Capture the cell that displays the provided text and extract its (x, y) central coordinate. 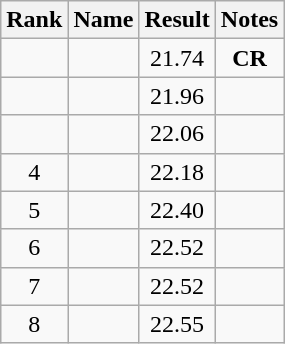
6 (34, 248)
22.40 (177, 210)
Result (177, 20)
Name (104, 20)
Notes (249, 20)
21.74 (177, 58)
22.06 (177, 134)
7 (34, 286)
8 (34, 324)
5 (34, 210)
22.55 (177, 324)
Rank (34, 20)
21.96 (177, 96)
22.18 (177, 172)
4 (34, 172)
CR (249, 58)
